Capture the cell that displays the provided text and extract its [x, y] central coordinate. 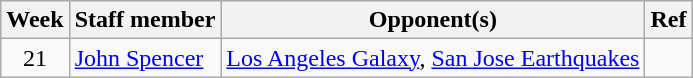
Los Angeles Galaxy, San Jose Earthquakes [433, 58]
21 [35, 58]
John Spencer [145, 58]
Opponent(s) [433, 20]
Staff member [145, 20]
Ref [668, 20]
Week [35, 20]
